Find where the given text appears and provide that cell's center as (X, Y) coordinate. 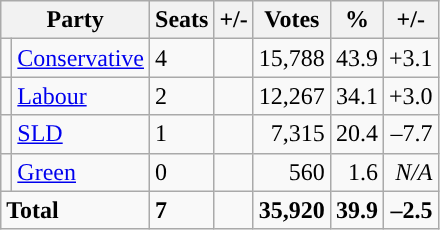
Labour (81, 96)
Conservative (81, 58)
Party (76, 20)
4 (182, 58)
–7.7 (410, 134)
560 (292, 172)
12,267 (292, 96)
1 (182, 134)
2 (182, 96)
7 (182, 210)
39.9 (356, 210)
+3.1 (410, 58)
SLD (81, 134)
Green (81, 172)
1.6 (356, 172)
7,315 (292, 134)
N/A (410, 172)
0 (182, 172)
35,920 (292, 210)
Seats (182, 20)
+3.0 (410, 96)
Votes (292, 20)
34.1 (356, 96)
–2.5 (410, 210)
Total (76, 210)
20.4 (356, 134)
43.9 (356, 58)
15,788 (292, 58)
% (356, 20)
